Find where the given text appears and provide that cell's center as [X, Y] coordinate. 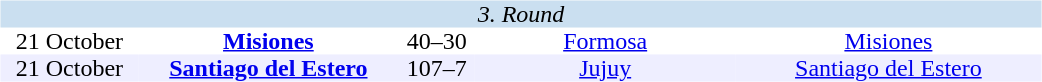
40–30 [438, 42]
Jujuy [605, 68]
107–7 [438, 68]
Formosa [605, 42]
3. Round [520, 14]
